Pinpoint the cell where the given text exists, returning its (X, Y) midpoint coordinate. 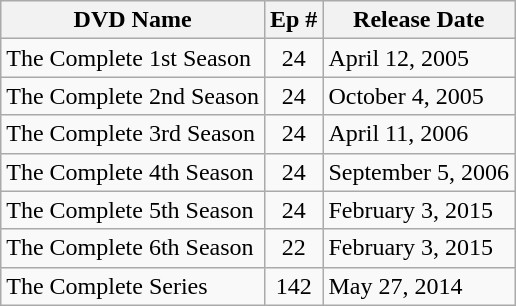
The Complete 5th Season (133, 210)
The Complete 2nd Season (133, 96)
Ep # (293, 20)
The Complete 6th Season (133, 248)
22 (293, 248)
The Complete 3rd Season (133, 134)
The Complete 1st Season (133, 58)
Release Date (419, 20)
April 12, 2005 (419, 58)
October 4, 2005 (419, 96)
142 (293, 286)
September 5, 2006 (419, 172)
DVD Name (133, 20)
The Complete 4th Season (133, 172)
The Complete Series (133, 286)
April 11, 2006 (419, 134)
May 27, 2014 (419, 286)
